Pinpoint the cell where the given text exists, returning its (X, Y) midpoint coordinate. 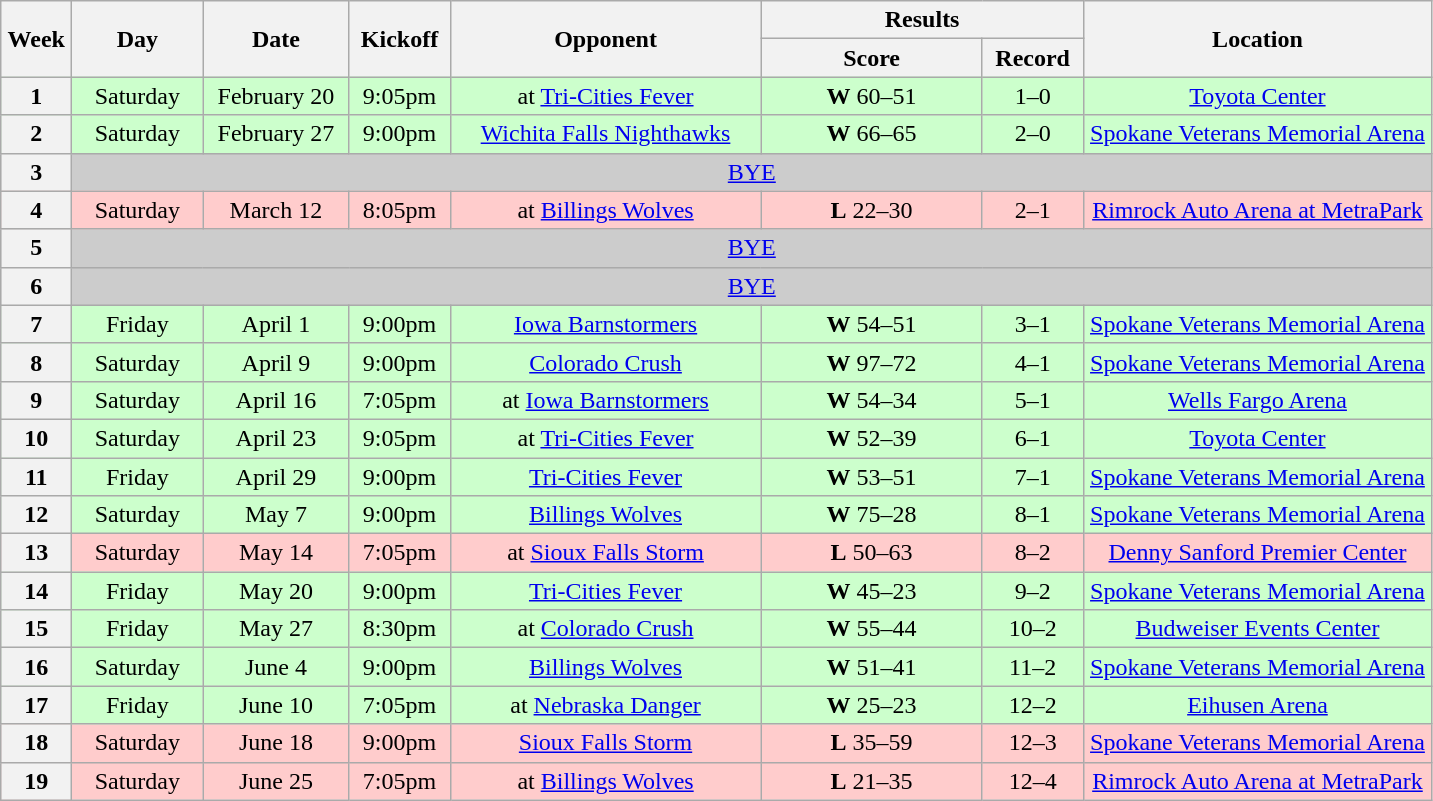
Wells Fargo Arena (1258, 400)
5–1 (1032, 400)
W 51–41 (872, 667)
4 (36, 210)
L 50–63 (872, 553)
May 14 (276, 553)
W 45–23 (872, 591)
9 (36, 400)
3–1 (1032, 324)
12–4 (1032, 781)
at Nebraska Danger (606, 705)
6–1 (1032, 438)
13 (36, 553)
Opponent (606, 39)
17 (36, 705)
W 66–65 (872, 134)
10–2 (1032, 629)
Colorado Crush (606, 362)
L 21–35 (872, 781)
W 75–28 (872, 515)
June 25 (276, 781)
W 52–39 (872, 438)
April 16 (276, 400)
W 54–34 (872, 400)
18 (36, 743)
10 (36, 438)
Day (138, 39)
Budweiser Events Center (1258, 629)
at Iowa Barnstormers (606, 400)
L 22–30 (872, 210)
April 9 (276, 362)
W 53–51 (872, 477)
2–1 (1032, 210)
Location (1258, 39)
February 20 (276, 96)
4–1 (1032, 362)
L 35–59 (872, 743)
2 (36, 134)
W 60–51 (872, 96)
19 (36, 781)
8:05pm (400, 210)
7 (36, 324)
8:30pm (400, 629)
W 25–23 (872, 705)
Score (872, 58)
14 (36, 591)
Week (36, 39)
9–2 (1032, 591)
Sioux Falls Storm (606, 743)
15 (36, 629)
W 55–44 (872, 629)
8–1 (1032, 515)
12 (36, 515)
W 97–72 (872, 362)
Kickoff (400, 39)
April 1 (276, 324)
12–3 (1032, 743)
February 27 (276, 134)
June 10 (276, 705)
June 4 (276, 667)
11 (36, 477)
May 7 (276, 515)
1–0 (1032, 96)
1 (36, 96)
8–2 (1032, 553)
Denny Sanford Premier Center (1258, 553)
Record (1032, 58)
5 (36, 248)
Date (276, 39)
8 (36, 362)
16 (36, 667)
12–2 (1032, 705)
7–1 (1032, 477)
Results (922, 20)
June 18 (276, 743)
6 (36, 286)
May 20 (276, 591)
11–2 (1032, 667)
W 54–51 (872, 324)
Eihusen Arena (1258, 705)
Iowa Barnstormers (606, 324)
2–0 (1032, 134)
3 (36, 172)
March 12 (276, 210)
at Colorado Crush (606, 629)
at Sioux Falls Storm (606, 553)
May 27 (276, 629)
April 29 (276, 477)
April 23 (276, 438)
Wichita Falls Nighthawks (606, 134)
